Locate the cell with the specified text and output its [x, y] center coordinate. 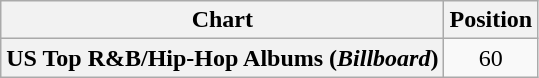
60 [491, 58]
Chart [222, 20]
US Top R&B/Hip-Hop Albums (Billboard) [222, 58]
Position [491, 20]
